From the cell containing the given text, extract its center point as [X, Y] coordinate. 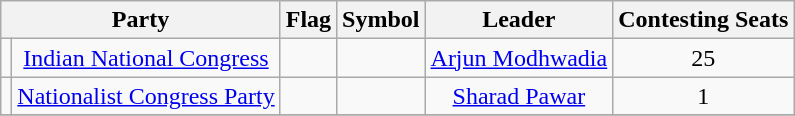
Symbol [381, 20]
Contesting Seats [704, 20]
Indian National Congress [146, 58]
Sharad Pawar [519, 96]
25 [704, 58]
Arjun Modhwadia [519, 58]
Flag [308, 20]
Nationalist Congress Party [146, 96]
1 [704, 96]
Leader [519, 20]
Party [140, 20]
